Capture the cell that displays the provided text and extract its [x, y] central coordinate. 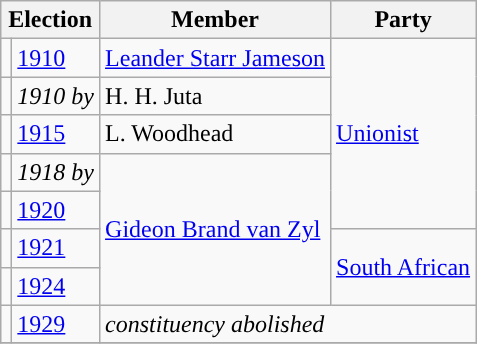
Gideon Brand van Zyl [216, 229]
Member [216, 20]
1910 [56, 58]
H. H. Juta [216, 96]
Unionist [404, 134]
1918 by [56, 172]
1924 [56, 286]
L. Woodhead [216, 134]
1920 [56, 210]
1915 [56, 134]
South African [404, 267]
Leander Starr Jameson [216, 58]
1921 [56, 248]
constituency abolished [288, 324]
Election [50, 20]
1910 by [56, 96]
1929 [56, 324]
Party [404, 20]
